Determine the (X, Y) coordinate at the center of the cell enclosing the given text.  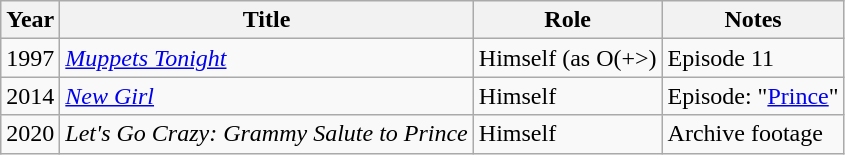
Year (30, 20)
Role (568, 20)
2014 (30, 96)
Episode: "Prince" (753, 96)
Episode 11 (753, 58)
Notes (753, 20)
Muppets Tonight (266, 58)
Let's Go Crazy: Grammy Salute to Prince (266, 134)
Himself (as O(+>) (568, 58)
Title (266, 20)
New Girl (266, 96)
2020 (30, 134)
Archive footage (753, 134)
1997 (30, 58)
